Find where the given text appears and provide that cell's center as (X, Y) coordinate. 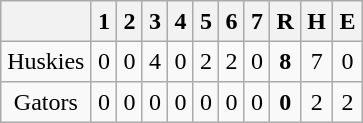
R (286, 21)
Gators (46, 102)
3 (155, 21)
6 (232, 21)
Huskies (46, 61)
5 (206, 21)
1 (104, 21)
H (317, 21)
8 (286, 61)
E (348, 21)
